Extract the [X, Y] coordinate from the center of the cell holding the provided text.  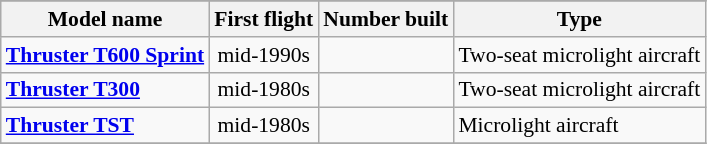
Number built [386, 19]
First flight [264, 19]
Thruster T300 [105, 90]
mid-1990s [264, 55]
Microlight aircraft [579, 126]
Model name [105, 19]
Thruster T600 Sprint [105, 55]
Thruster TST [105, 126]
Type [579, 19]
